Pinpoint the cell where the given text exists, returning its [x, y] midpoint coordinate. 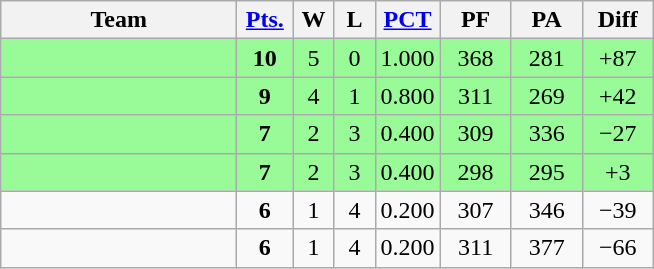
307 [476, 210]
+42 [618, 96]
L [354, 20]
1.000 [408, 58]
10 [265, 58]
377 [546, 248]
Pts. [265, 20]
−66 [618, 248]
336 [546, 134]
346 [546, 210]
0 [354, 58]
0.800 [408, 96]
Team [119, 20]
PCT [408, 20]
−27 [618, 134]
+3 [618, 172]
309 [476, 134]
269 [546, 96]
PA [546, 20]
298 [476, 172]
+87 [618, 58]
5 [314, 58]
W [314, 20]
281 [546, 58]
−39 [618, 210]
PF [476, 20]
295 [546, 172]
9 [265, 96]
368 [476, 58]
Diff [618, 20]
